Return (X, Y) of the center of cell containing provided text 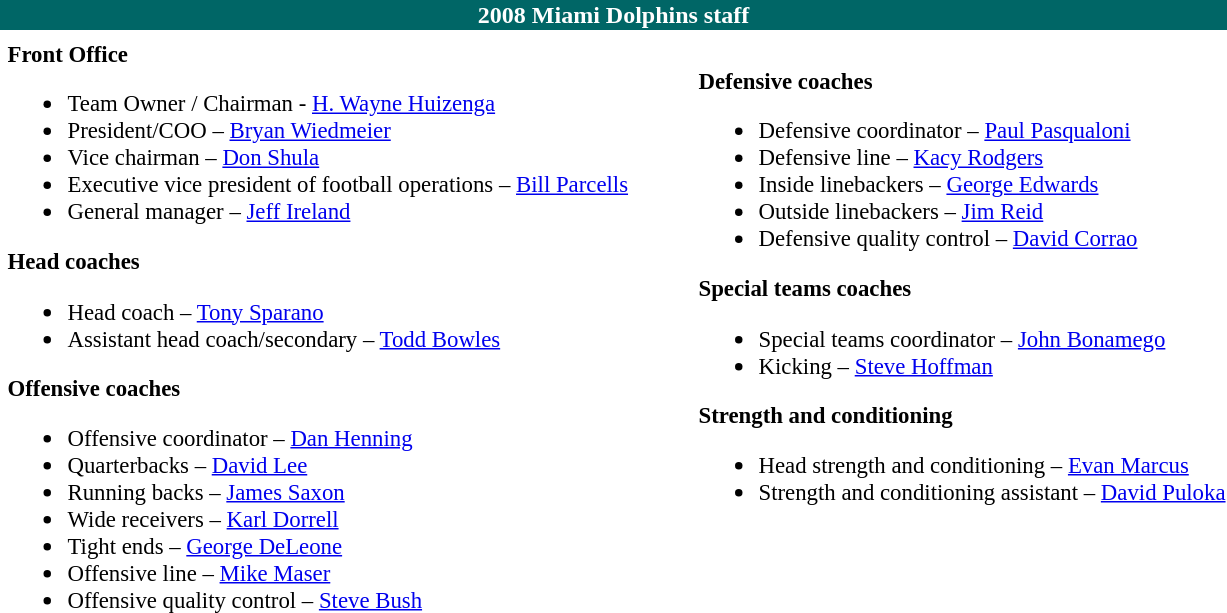
2008 Miami Dolphins staff (614, 15)
